Extract the [X, Y] coordinate from the center of the cell holding the provided text.  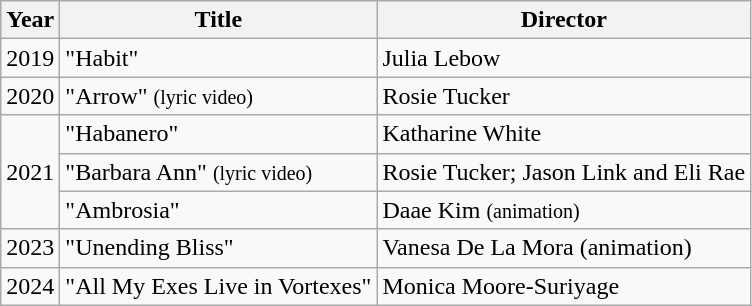
"Habit" [218, 58]
Director [564, 20]
Monica Moore-Suriyage [564, 286]
"Unending Bliss" [218, 248]
"Habanero" [218, 134]
2019 [30, 58]
Julia Lebow [564, 58]
"All My Exes Live in Vortexes" [218, 286]
Year [30, 20]
"Ambrosia" [218, 210]
2023 [30, 248]
Title [218, 20]
2021 [30, 172]
Vanesa De La Mora (animation) [564, 248]
"Arrow" (lyric video) [218, 96]
Daae Kim (animation) [564, 210]
"Barbara Ann" (lyric video) [218, 172]
Rosie Tucker; Jason Link and Eli Rae [564, 172]
Rosie Tucker [564, 96]
2020 [30, 96]
2024 [30, 286]
Katharine White [564, 134]
